Capture the cell that displays the provided text and extract its [X, Y] central coordinate. 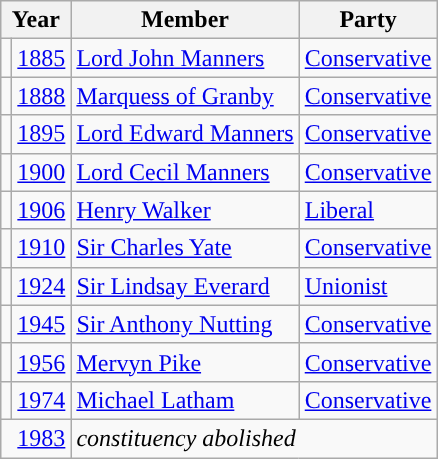
Lord Edward Manners [185, 134]
1885 [42, 58]
1888 [42, 96]
1945 [42, 324]
1900 [42, 172]
Henry Walker [185, 210]
1910 [42, 248]
Sir Lindsay Everard [185, 286]
1974 [42, 400]
Sir Anthony Nutting [185, 324]
1906 [42, 210]
1895 [42, 134]
Member [185, 20]
Mervyn Pike [185, 362]
1983 [36, 438]
Year [36, 20]
Marquess of Granby [185, 96]
Liberal [368, 210]
Sir Charles Yate [185, 248]
Michael Latham [185, 400]
constituency abolished [254, 438]
1924 [42, 286]
Party [368, 20]
Unionist [368, 286]
Lord Cecil Manners [185, 172]
Lord John Manners [185, 58]
1956 [42, 362]
